Scan for the cell matching the given text and deliver its [X, Y] coordinate at center. 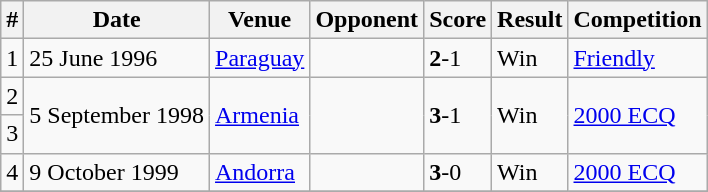
Andorra [260, 172]
Paraguay [260, 58]
Armenia [260, 115]
Competition [638, 20]
Score [458, 20]
2-1 [458, 58]
Friendly [638, 58]
1 [12, 58]
Opponent [367, 20]
2 [12, 96]
4 [12, 172]
Venue [260, 20]
3-0 [458, 172]
3-1 [458, 115]
9 October 1999 [117, 172]
25 June 1996 [117, 58]
Result [530, 20]
3 [12, 134]
# [12, 20]
Date [117, 20]
5 September 1998 [117, 115]
